Scan for the cell matching the given text and deliver its (x, y) coordinate at center. 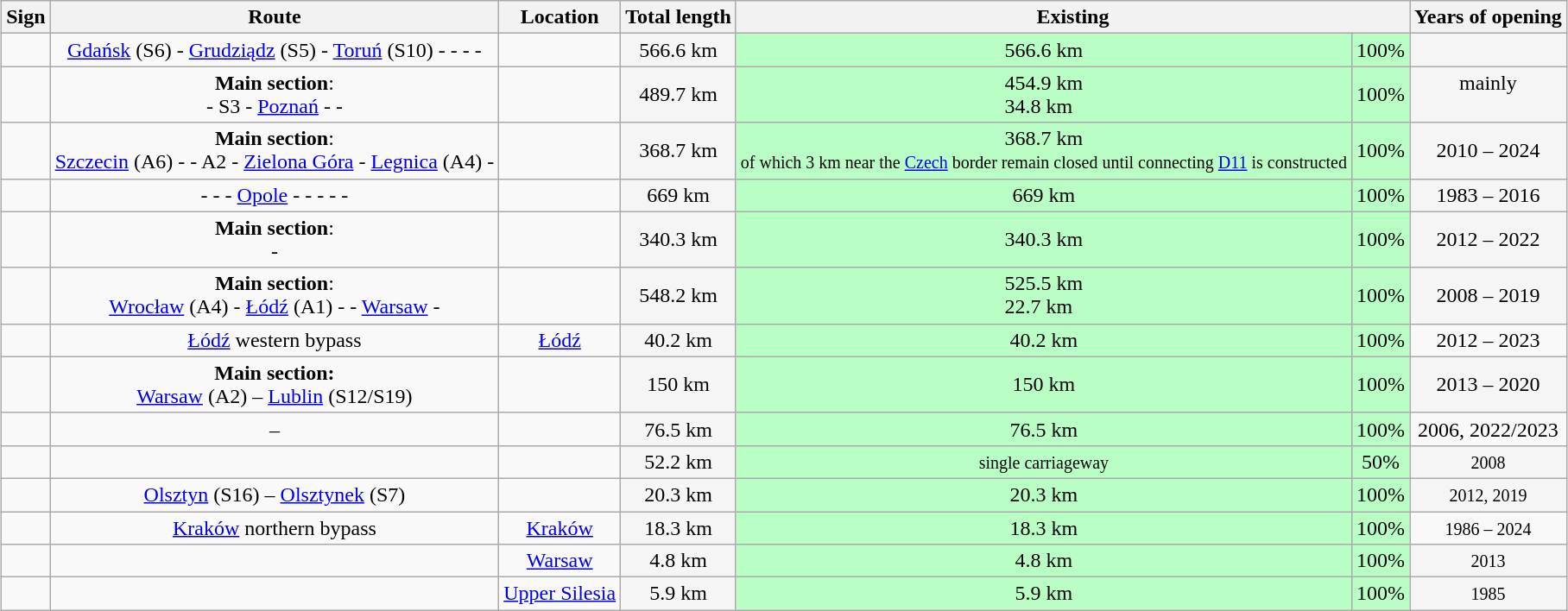
2013 – 2020 (1489, 385)
2010 – 2024 (1489, 150)
Kraków northern bypass (275, 527)
2012 – 2022 (1489, 240)
Sign (26, 17)
454.9 km 34.8 km (1043, 95)
2008 – 2019 (1489, 295)
Warsaw (560, 561)
Kraków (560, 527)
- - - Opole - - - - - (275, 195)
2008 (1489, 462)
Years of opening (1489, 17)
368.7 km (679, 150)
Gdańsk (S6) - Grudziądz (S5) - Toruń (S10) - - - - (275, 50)
525.5 km 22.7 km (1043, 295)
single carriageway (1043, 462)
52.2 km (679, 462)
Main section:Szczecin (A6) - - A2 - Zielona Góra - Legnica (A4) - (275, 150)
Total length (679, 17)
Olsztyn (S16) – Olsztynek (S7) (275, 494)
Main section:Wrocław (A4) - Łódź (A1) - - Warsaw - (275, 295)
2012 – 2023 (1489, 340)
1985 (1489, 594)
mainly (1489, 95)
Main section:Warsaw (A2) – Lublin (S12/S19) (275, 385)
Existing (1072, 17)
Main section: - (275, 240)
Łódź western bypass (275, 340)
1986 – 2024 (1489, 527)
Main section: - S3 - Poznań - - (275, 95)
50% (1381, 462)
368.7 kmof which 3 km near the Czech border remain closed until connecting D11 is constructed (1043, 150)
Upper Silesia (560, 594)
2012, 2019 (1489, 494)
Łódź (560, 340)
– (275, 429)
2013 (1489, 561)
Route (275, 17)
548.2 km (679, 295)
489.7 km (679, 95)
2006, 2022/2023 (1489, 429)
1983 – 2016 (1489, 195)
Location (560, 17)
